Search for the cell housing the specified text and yield its [x, y] center coordinate. 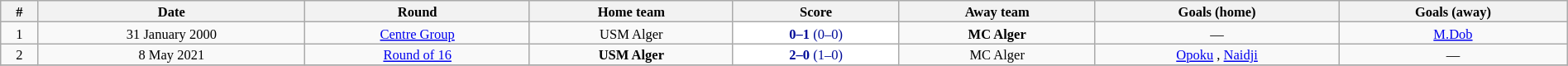
Away team [997, 12]
0–1 (0–0) [815, 33]
Centre Group [417, 33]
Goals (home) [1217, 12]
Round of 16 [417, 54]
# [20, 12]
2 [20, 54]
Goals (away) [1454, 12]
Score [815, 12]
1 [20, 33]
Opoku , Naidji [1217, 54]
Home team [631, 12]
M.Dob [1454, 33]
Round [417, 12]
2–0 (1–0) [815, 54]
31 January 2000 [172, 33]
8 May 2021 [172, 54]
Date [172, 12]
